Pinpoint the cell where the given text exists, returning its [X, Y] midpoint coordinate. 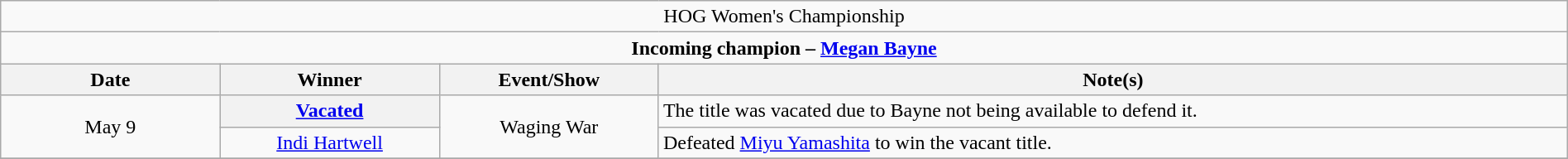
Incoming champion – Megan Bayne [784, 48]
Indi Hartwell [329, 142]
Vacated [329, 111]
Waging War [549, 127]
Defeated Miyu Yamashita to win the vacant title. [1113, 142]
May 9 [111, 127]
Date [111, 79]
The title was vacated due to Bayne not being available to defend it. [1113, 111]
Note(s) [1113, 79]
Event/Show [549, 79]
Winner [329, 79]
HOG Women's Championship [784, 17]
